From the cell containing the given text, extract its center point as (X, Y) coordinate. 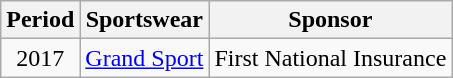
Grand Sport (144, 58)
Sponsor (330, 20)
First National Insurance (330, 58)
Sportswear (144, 20)
Period (40, 20)
2017 (40, 58)
